Provide the (X, Y) coordinate of the cell's center where the given text is located.  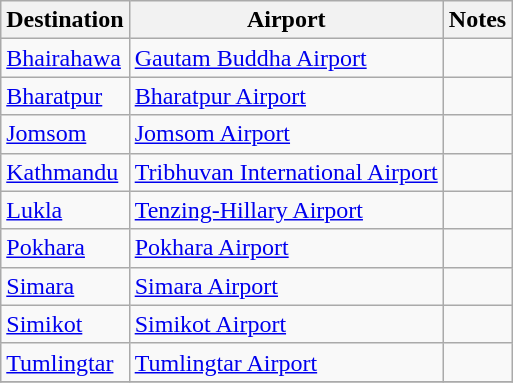
Pokhara (65, 248)
Gautam Buddha Airport (286, 58)
Simikot Airport (286, 324)
Tumlingtar (65, 362)
Destination (65, 20)
Jomsom (65, 134)
Simara (65, 286)
Lukla (65, 210)
Bhairahawa (65, 58)
Jomsom Airport (286, 134)
Airport (286, 20)
Simikot (65, 324)
Notes (477, 20)
Bharatpur (65, 96)
Simara Airport (286, 286)
Tumlingtar Airport (286, 362)
Pokhara Airport (286, 248)
Bharatpur Airport (286, 96)
Tribhuvan International Airport (286, 172)
Tenzing-Hillary Airport (286, 210)
Kathmandu (65, 172)
